Detect which cell encompasses the target text, then output its [X, Y] center coordinate. 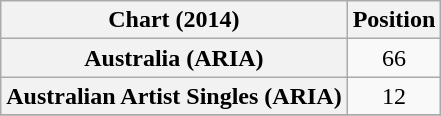
12 [394, 96]
66 [394, 58]
Australian Artist Singles (ARIA) [174, 96]
Australia (ARIA) [174, 58]
Chart (2014) [174, 20]
Position [394, 20]
